Capture the cell that displays the provided text and extract its (X, Y) central coordinate. 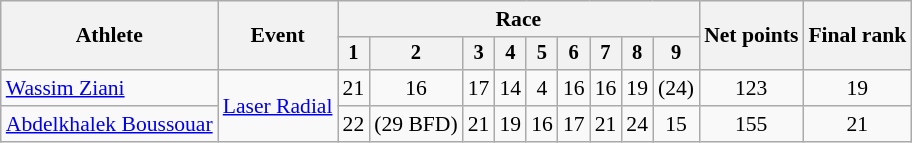
Wassim Ziani (110, 88)
Race (519, 19)
123 (751, 88)
Abdelkhalek Boussouar (110, 124)
3 (479, 54)
15 (676, 124)
(29 BFD) (416, 124)
Net points (751, 36)
6 (574, 54)
5 (542, 54)
155 (751, 124)
2 (416, 54)
8 (637, 54)
(24) (676, 88)
9 (676, 54)
1 (354, 54)
Athlete (110, 36)
7 (606, 54)
Final rank (857, 36)
Event (278, 36)
24 (637, 124)
22 (354, 124)
14 (510, 88)
Laser Radial (278, 106)
